Detect which cell encompasses the target text, then output its [X, Y] center coordinate. 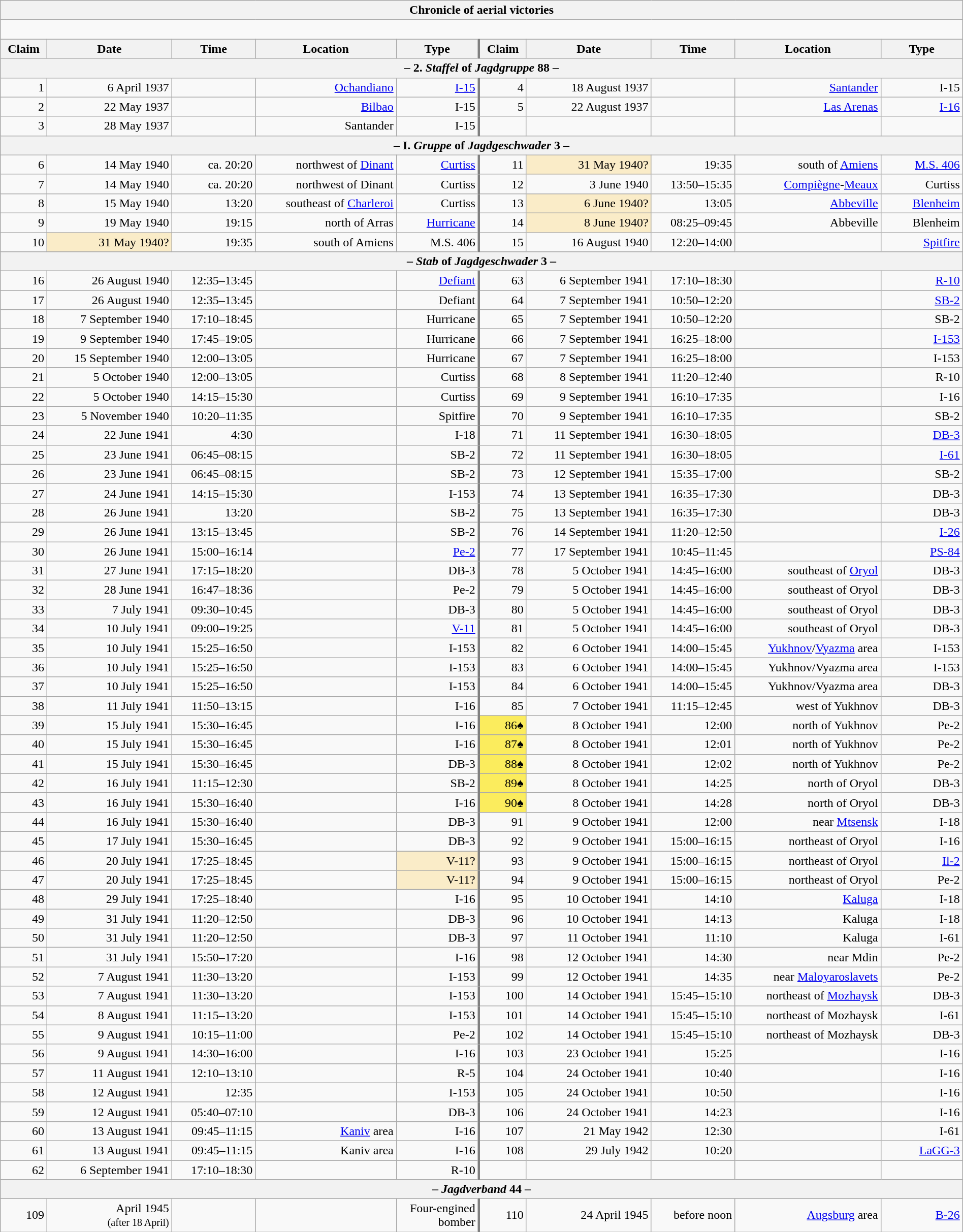
Ochandiano [326, 87]
05:40–07:10 [213, 1112]
09:30–10:45 [213, 609]
12:10–13:10 [213, 1073]
8 August 1941 [109, 1015]
30 [24, 551]
36 [24, 667]
12 [503, 184]
100 [503, 996]
72 [503, 455]
12:20–14:00 [693, 242]
R-5 [438, 1073]
58 [24, 1092]
98 [503, 957]
11 [503, 165]
64 [503, 300]
28 [24, 512]
52 [24, 977]
34 [24, 629]
3 June 1940 [589, 184]
61 [24, 1150]
50 [24, 938]
near Maloyaroslavets [808, 977]
14:13 [693, 919]
11:50–13:15 [213, 706]
10 [24, 242]
Bilbao [326, 107]
7 October 1941 [589, 706]
70 [503, 416]
85 [503, 706]
20 [24, 358]
25 [24, 455]
12:30 [693, 1131]
near Mtsensk [808, 822]
89♠ [503, 783]
17:15–18:20 [213, 571]
11:10 [693, 938]
28 May 1937 [109, 126]
– Jagdverband 44 – [482, 1189]
29 July 1941 [109, 899]
106 [503, 1112]
5 November 1940 [109, 416]
33 [24, 609]
19 [24, 339]
24 [24, 435]
6 April 1937 [109, 87]
4 [503, 87]
56 [24, 1054]
14:35 [693, 977]
17 September 1941 [589, 551]
11:15–12:45 [693, 706]
11 August 1941 [109, 1073]
22 May 1937 [109, 107]
16 [24, 281]
near Mdin [808, 957]
11:15–12:30 [213, 783]
107 [503, 1131]
63 [503, 281]
11 October 1941 [589, 938]
77 [503, 551]
5 [503, 107]
74 [503, 493]
12:01 [693, 744]
7 [24, 184]
2 [24, 107]
19:15 [213, 222]
April 1945(after 18 April) [109, 1216]
11:15–13:20 [213, 1015]
35 [24, 648]
7 July 1941 [109, 609]
8 [24, 203]
95 [503, 899]
65 [503, 319]
09:00–19:25 [213, 629]
29 [24, 532]
43 [24, 802]
19 May 1940 [109, 222]
16 August 1940 [589, 242]
38 [24, 706]
75 [503, 512]
B-26 [921, 1216]
12 September 1941 [589, 474]
49 [24, 919]
46 [24, 861]
102 [503, 1034]
9 September 1940 [109, 339]
40 [24, 744]
68 [503, 377]
17 [24, 300]
48 [24, 899]
62 [24, 1170]
9 [24, 222]
10:15–11:00 [213, 1034]
71 [503, 435]
10:45–11:45 [693, 551]
22 [24, 397]
27 [24, 493]
82 [503, 648]
109 [24, 1216]
18 August 1937 [589, 87]
86♠ [503, 725]
13 [503, 203]
14:25 [693, 783]
69 [503, 397]
15 September 1940 [109, 358]
88♠ [503, 764]
– 2. Staffel of Jagdgruppe 88 – [482, 68]
29 July 1942 [589, 1150]
4:30 [213, 435]
24 April 1945 [589, 1216]
15:50–17:20 [213, 957]
31 [24, 571]
17:45–19:05 [213, 339]
79 [503, 590]
13:05 [693, 203]
PS-84 [921, 551]
14:23 [693, 1112]
15:00–16:14 [213, 551]
10:20 [693, 1150]
23 October 1941 [589, 1054]
west of Yukhnov [808, 706]
47 [24, 880]
10:20–11:35 [213, 416]
I-26 [921, 532]
93 [503, 861]
45 [24, 841]
08:25–09:45 [693, 222]
15:25 [693, 1054]
16:47–18:36 [213, 590]
26 [24, 474]
92 [503, 841]
22 August 1937 [589, 107]
11:20–12:40 [693, 377]
Augsburg area [808, 1216]
37 [24, 687]
Four-engined bomber [438, 1216]
6 June 1940? [589, 203]
12:02 [693, 764]
41 [24, 764]
80 [503, 609]
11 July 1941 [109, 706]
96 [503, 919]
13:50–15:35 [693, 184]
north of Arras [326, 222]
14 September 1941 [589, 532]
87♠ [503, 744]
15 May 1940 [109, 203]
V-11 [438, 629]
73 [503, 474]
17 July 1941 [109, 841]
66 [503, 339]
before noon [693, 1216]
18 [24, 319]
3 [24, 126]
94 [503, 880]
78 [503, 571]
10:40 [693, 1073]
27 June 1941 [109, 571]
28 June 1941 [109, 590]
104 [503, 1073]
LaGG-3 [921, 1150]
1 [24, 87]
51 [24, 957]
39 [24, 725]
81 [503, 629]
14:30 [693, 957]
67 [503, 358]
90♠ [503, 802]
Il-2 [921, 861]
57 [24, 1073]
24 June 1941 [109, 493]
Chronicle of aerial victories [482, 10]
54 [24, 1015]
108 [503, 1150]
14:30–16:00 [213, 1054]
8 September 1941 [589, 377]
110 [503, 1216]
91 [503, 822]
23 [24, 416]
15:35–17:00 [693, 474]
10:50 [693, 1092]
14:28 [693, 802]
53 [24, 996]
101 [503, 1015]
17:10–18:45 [213, 319]
55 [24, 1034]
8 June 1940? [589, 222]
59 [24, 1112]
– I. Gruppe of Jagdgeschwader 3 – [482, 145]
17:25–18:40 [213, 899]
Compiègne-Meaux [808, 184]
6 [24, 165]
22 June 1941 [109, 435]
99 [503, 977]
21 May 1942 [589, 1131]
84 [503, 687]
12:35 [213, 1092]
14:10 [693, 899]
14 [503, 222]
– Stab of Jagdgeschwader 3 – [482, 262]
60 [24, 1131]
103 [503, 1054]
21 [24, 377]
15 [503, 242]
southeast of Charleroi [326, 203]
32 [24, 590]
83 [503, 667]
7 September 1940 [109, 319]
Las Arenas [808, 107]
13:15–13:45 [213, 532]
76 [503, 532]
105 [503, 1092]
97 [503, 938]
44 [24, 822]
42 [24, 783]
